Output the [X, Y] coordinate of the center of the cell containing the given text.  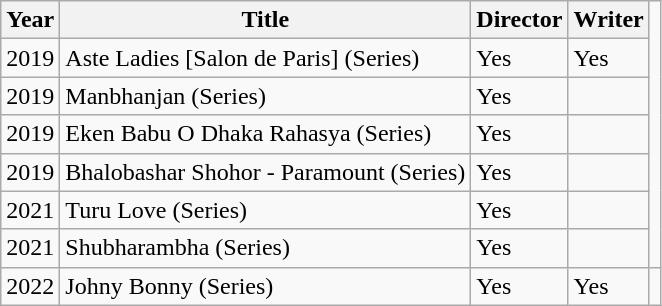
Manbhanjan (Series) [266, 96]
Shubharambha (Series) [266, 248]
Bhalobashar Shohor - Paramount (Series) [266, 172]
Johny Bonny (Series) [266, 286]
Title [266, 20]
Eken Babu O Dhaka Rahasya (Series) [266, 134]
Year [30, 20]
2022 [30, 286]
Director [520, 20]
Turu Love (Series) [266, 210]
Writer [608, 20]
Aste Ladies [Salon de Paris] (Series) [266, 58]
